Find where the given text appears and provide that cell's center as [x, y] coordinate. 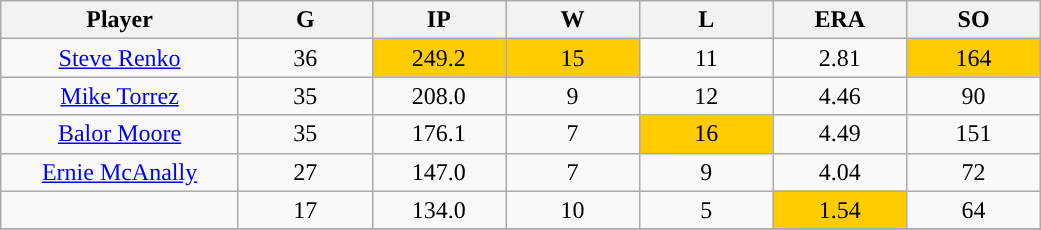
W [573, 20]
12 [706, 96]
36 [305, 58]
164 [974, 58]
208.0 [439, 96]
17 [305, 210]
SO [974, 20]
72 [974, 172]
Player [120, 20]
G [305, 20]
176.1 [439, 134]
16 [706, 134]
147.0 [439, 172]
4.46 [840, 96]
10 [573, 210]
2.81 [840, 58]
Balor Moore [120, 134]
4.04 [840, 172]
Ernie McAnally [120, 172]
ERA [840, 20]
90 [974, 96]
Steve Renko [120, 58]
5 [706, 210]
151 [974, 134]
Mike Torrez [120, 96]
11 [706, 58]
4.49 [840, 134]
64 [974, 210]
27 [305, 172]
134.0 [439, 210]
249.2 [439, 58]
1.54 [840, 210]
IP [439, 20]
15 [573, 58]
L [706, 20]
